Provide the (X, Y) coordinate of the cell's center where the given text is located.  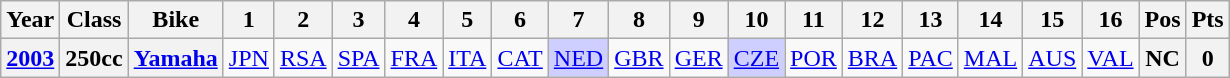
JPN (248, 58)
Yamaha (176, 58)
11 (814, 20)
14 (990, 20)
Bike (176, 20)
POR (814, 58)
9 (698, 20)
13 (931, 20)
RSA (303, 58)
2 (303, 20)
BRA (872, 58)
MAL (990, 58)
8 (639, 20)
2003 (30, 58)
Pos (1162, 20)
5 (468, 20)
AUS (1052, 58)
15 (1052, 20)
Pts (1208, 20)
NED (578, 58)
4 (414, 20)
6 (520, 20)
7 (578, 20)
FRA (414, 58)
3 (358, 20)
Year (30, 20)
16 (1110, 20)
Class (94, 20)
PAC (931, 58)
12 (872, 20)
GER (698, 58)
0 (1208, 58)
GBR (639, 58)
CZE (756, 58)
CAT (520, 58)
10 (756, 20)
250cc (94, 58)
VAL (1110, 58)
NC (1162, 58)
ITA (468, 58)
1 (248, 20)
SPA (358, 58)
